Return (X, Y) of the center of cell containing provided text 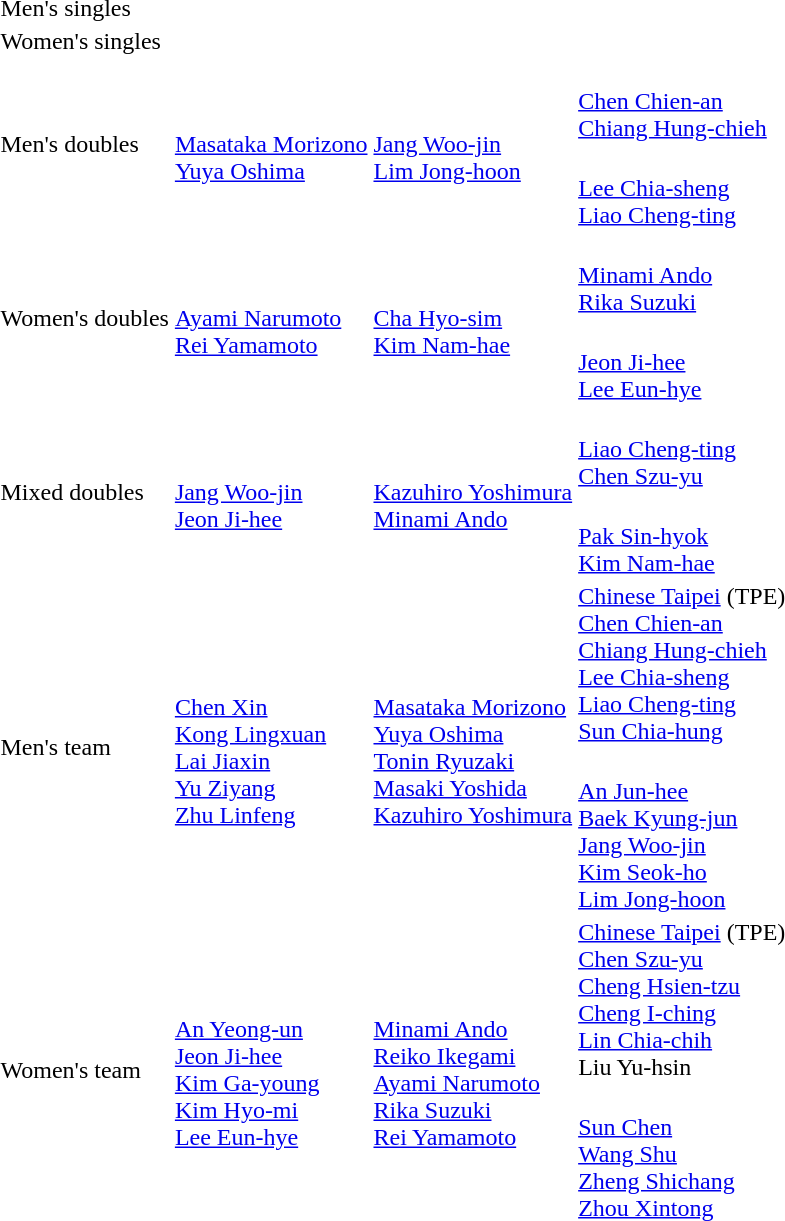
Masataka MorizonoYuya Oshima (271, 144)
Jang Woo-jinLim Jong-hoon (473, 144)
Jang Woo-jinJeon Ji-hee (271, 492)
Kazuhiro YoshimuraMinami Ando (473, 492)
Cha Hyo-simKim Nam-hae (473, 318)
Masataka MorizonoYuya OshimaTonin RyuzakiMasaki YoshidaKazuhiro Yoshimura (473, 748)
Chen XinKong LingxuanLai JiaxinYu ZiyangZhu Linfeng (271, 748)
Ayami NarumotoRei Yamamoto (271, 318)
